For the text-containing cell, return its midpoint in (X, Y) coordinate format. 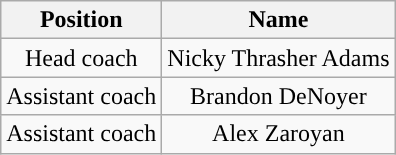
Position (82, 20)
Head coach (82, 58)
Brandon DeNoyer (278, 96)
Name (278, 20)
Alex Zaroyan (278, 134)
Nicky Thrasher Adams (278, 58)
